Detect which cell encompasses the target text, then output its (x, y) center coordinate. 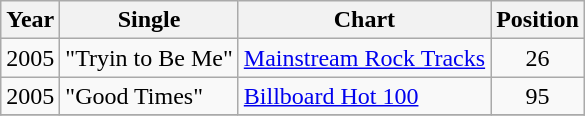
Billboard Hot 100 (364, 96)
Chart (364, 20)
Single (149, 20)
"Tryin to Be Me" (149, 58)
Year (30, 20)
95 (538, 96)
Position (538, 20)
"Good Times" (149, 96)
26 (538, 58)
Mainstream Rock Tracks (364, 58)
